Detect which cell encompasses the target text, then output its [x, y] center coordinate. 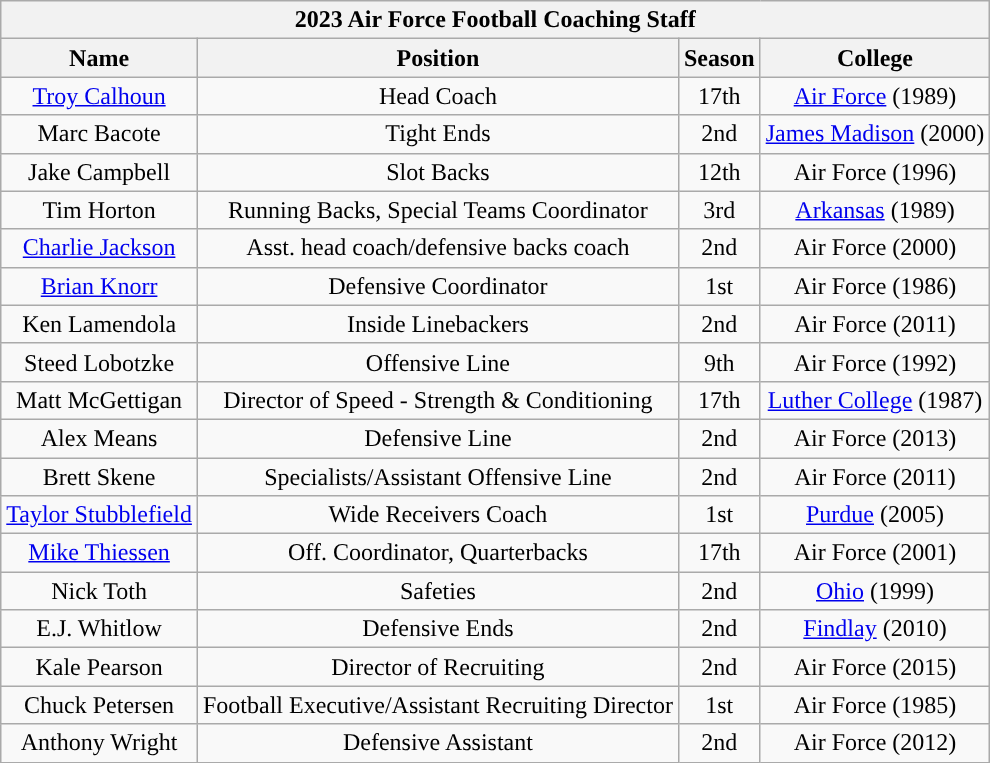
Director of Speed - Strength & Conditioning [438, 400]
Inside Linebackers [438, 324]
2023 Air Force Football Coaching Staff [496, 20]
Chuck Petersen [100, 705]
Steed Lobotzke [100, 362]
Wide Receivers Coach [438, 515]
Air Force (2013) [875, 438]
Nick Toth [100, 591]
Ken Lamendola [100, 324]
Brett Skene [100, 477]
Defensive Line [438, 438]
Head Coach [438, 96]
Defensive Ends [438, 629]
Troy Calhoun [100, 96]
Tight Ends [438, 134]
3rd [719, 210]
Ohio (1999) [875, 591]
Air Force (2015) [875, 667]
Mike Thiessen [100, 553]
College [875, 58]
Air Force (2000) [875, 248]
Name [100, 58]
Anthony Wright [100, 743]
Matt McGettigan [100, 400]
Air Force (2001) [875, 553]
Tim Horton [100, 210]
James Madison (2000) [875, 134]
Jake Campbell [100, 172]
Charlie Jackson [100, 248]
Air Force (2012) [875, 743]
Alex Means [100, 438]
Findlay (2010) [875, 629]
Air Force (1996) [875, 172]
9th [719, 362]
Defensive Coordinator [438, 286]
E.J. Whitlow [100, 629]
Purdue (2005) [875, 515]
Position [438, 58]
Football Executive/Assistant Recruiting Director [438, 705]
Kale Pearson [100, 667]
Running Backs, Special Teams Coordinator [438, 210]
Season [719, 58]
Safeties [438, 591]
Brian Knorr [100, 286]
Air Force (1992) [875, 362]
Air Force (1986) [875, 286]
Specialists/Assistant Offensive Line [438, 477]
Offensive Line [438, 362]
Luther College (1987) [875, 400]
Defensive Assistant [438, 743]
Director of Recruiting [438, 667]
12th [719, 172]
Marc Bacote [100, 134]
Arkansas (1989) [875, 210]
Off. Coordinator, Quarterbacks [438, 553]
Asst. head coach/defensive backs coach [438, 248]
Air Force (1989) [875, 96]
Air Force (1985) [875, 705]
Slot Backs [438, 172]
Taylor Stubblefield [100, 515]
